Provide the (x, y) coordinate of the cell's center where the given text is located.  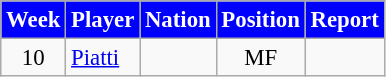
Nation (178, 20)
Position (260, 20)
Week (34, 20)
10 (34, 58)
Player (103, 20)
Piatti (103, 58)
Report (344, 20)
MF (260, 58)
